Find where the given text appears and provide that cell's center as [X, Y] coordinate. 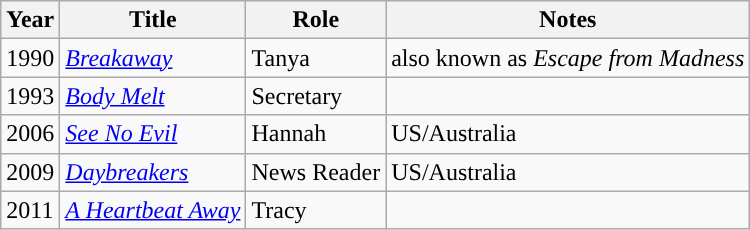
Tracy [316, 210]
Year [30, 20]
2006 [30, 134]
also known as Escape from Madness [568, 58]
See No Evil [153, 134]
Daybreakers [153, 172]
Tanya [316, 58]
Secretary [316, 96]
Notes [568, 20]
Hannah [316, 134]
2011 [30, 210]
News Reader [316, 172]
Body Melt [153, 96]
Breakaway [153, 58]
1990 [30, 58]
A Heartbeat Away [153, 210]
Role [316, 20]
2009 [30, 172]
Title [153, 20]
1993 [30, 96]
